Extract the [X, Y] coordinate from the center of the cell holding the provided text.  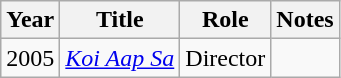
Year [30, 20]
Director [226, 58]
2005 [30, 58]
Koi Aap Sa [120, 58]
Notes [305, 20]
Role [226, 20]
Title [120, 20]
